Return [X, Y] of the center of cell containing provided text 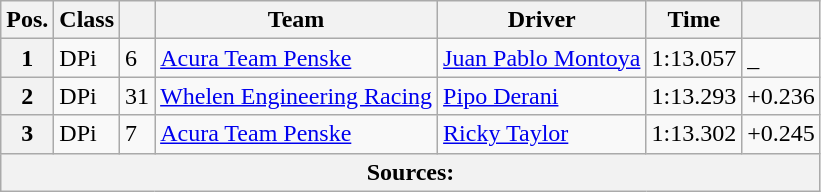
Ricky Taylor [542, 134]
Driver [542, 20]
Team [296, 20]
Pipo Derani [542, 96]
Sources: [411, 172]
Class [87, 20]
Juan Pablo Montoya [542, 58]
1 [28, 58]
31 [138, 96]
+0.245 [782, 134]
Time [694, 20]
2 [28, 96]
_ [782, 58]
7 [138, 134]
1:13.302 [694, 134]
+0.236 [782, 96]
1:13.057 [694, 58]
Pos. [28, 20]
1:13.293 [694, 96]
6 [138, 58]
Whelen Engineering Racing [296, 96]
3 [28, 134]
